Scan for the cell matching the given text and deliver its (x, y) coordinate at center. 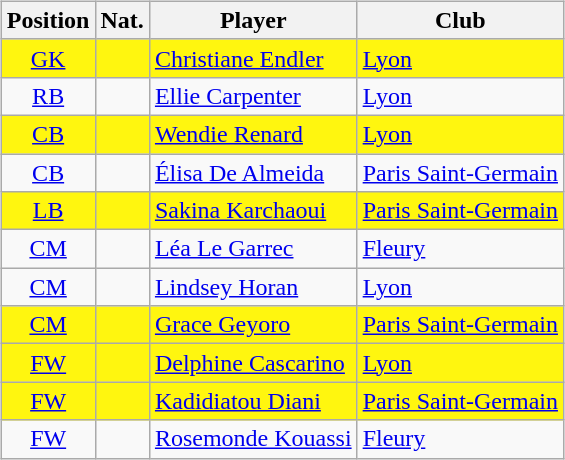
Ellie Carpenter (253, 96)
Position (48, 20)
Grace Geyoro (253, 325)
Léa Le Garrec (253, 249)
Élisa De Almeida (253, 173)
Wendie Renard (253, 134)
Lindsey Horan (253, 287)
Sakina Karchaoui (253, 211)
GK (48, 58)
Nat. (122, 20)
LB (48, 211)
Christiane Endler (253, 58)
RB (48, 96)
Rosemonde Kouassi (253, 439)
Kadidiatou Diani (253, 401)
Delphine Cascarino (253, 363)
Player (253, 20)
Club (460, 20)
